Search for the cell housing the specified text and yield its [x, y] center coordinate. 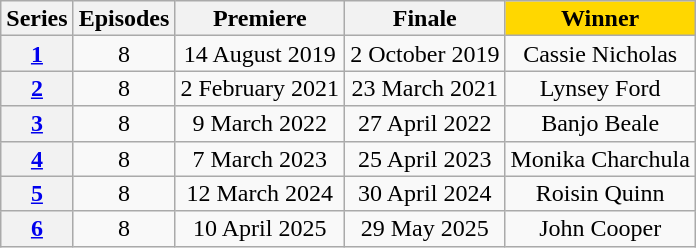
6 [37, 228]
1 [37, 54]
10 April 2025 [260, 228]
Roisin Quinn [600, 194]
14 August 2019 [260, 54]
John Cooper [600, 228]
Monika Charchula [600, 158]
Cassie Nicholas [600, 54]
2 February 2021 [260, 88]
Banjo Beale [600, 124]
Finale [425, 18]
27 April 2022 [425, 124]
23 March 2021 [425, 88]
2 [37, 88]
4 [37, 158]
7 March 2023 [260, 158]
Series [37, 18]
3 [37, 124]
Premiere [260, 18]
5 [37, 194]
9 March 2022 [260, 124]
Lynsey Ford [600, 88]
12 March 2024 [260, 194]
29 May 2025 [425, 228]
25 April 2023 [425, 158]
30 April 2024 [425, 194]
Episodes [124, 18]
Winner [600, 18]
2 October 2019 [425, 54]
